Locate the cell with the specified text and output its (X, Y) center coordinate. 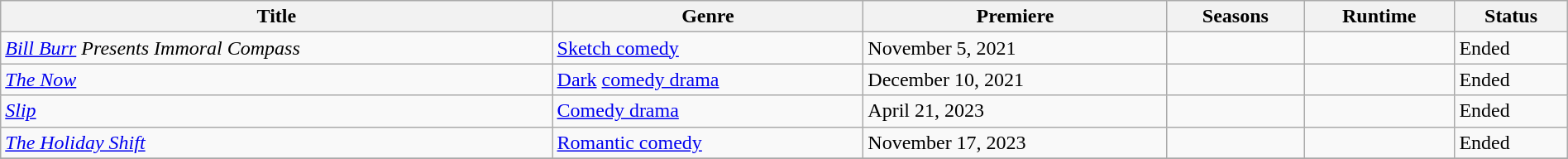
Status (1511, 17)
November 5, 2021 (1016, 48)
Genre (708, 17)
Premiere (1016, 17)
November 17, 2023 (1016, 142)
Bill Burr Presents Immoral Compass (276, 48)
The Holiday Shift (276, 142)
Slip (276, 111)
Seasons (1236, 17)
Comedy drama (708, 111)
Title (276, 17)
April 21, 2023 (1016, 111)
December 10, 2021 (1016, 79)
Dark comedy drama (708, 79)
Romantic comedy (708, 142)
Sketch comedy (708, 48)
The Now (276, 79)
Runtime (1379, 17)
